Find where the given text appears and provide that cell's center as [X, Y] coordinate. 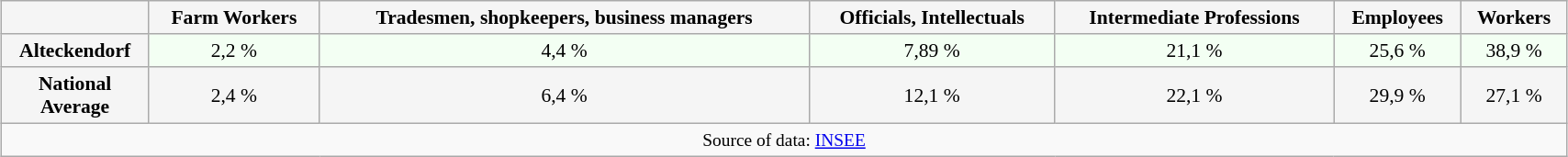
6,4 % [564, 95]
38,9 % [1515, 50]
2,4 % [234, 95]
Officials, Intellectuals [932, 17]
Source of data: INSEE [784, 140]
Workers [1515, 17]
22,1 % [1193, 95]
4,4 % [564, 50]
Intermediate Professions [1193, 17]
Employees [1397, 17]
29,9 % [1397, 95]
27,1 % [1515, 95]
2,2 % [234, 50]
Tradesmen, shopkeepers, business managers [564, 17]
National Average [75, 95]
7,89 % [932, 50]
Farm Workers [234, 17]
12,1 % [932, 95]
21,1 % [1193, 50]
25,6 % [1397, 50]
Alteckendorf [75, 50]
